Capture the cell that displays the provided text and extract its [x, y] central coordinate. 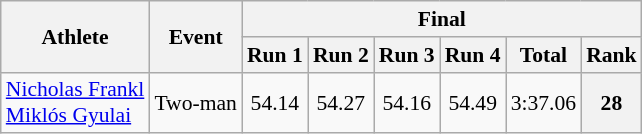
54.49 [473, 102]
Athlete [76, 36]
Final [442, 19]
54.14 [275, 102]
Nicholas FranklMiklós Gyulai [76, 102]
Run 1 [275, 55]
Run 4 [473, 55]
Event [196, 36]
54.27 [341, 102]
Run 2 [341, 55]
Total [544, 55]
54.16 [407, 102]
Two-man [196, 102]
Rank [612, 55]
28 [612, 102]
Run 3 [407, 55]
3:37.06 [544, 102]
